Find where the given text appears and provide that cell's center as [x, y] coordinate. 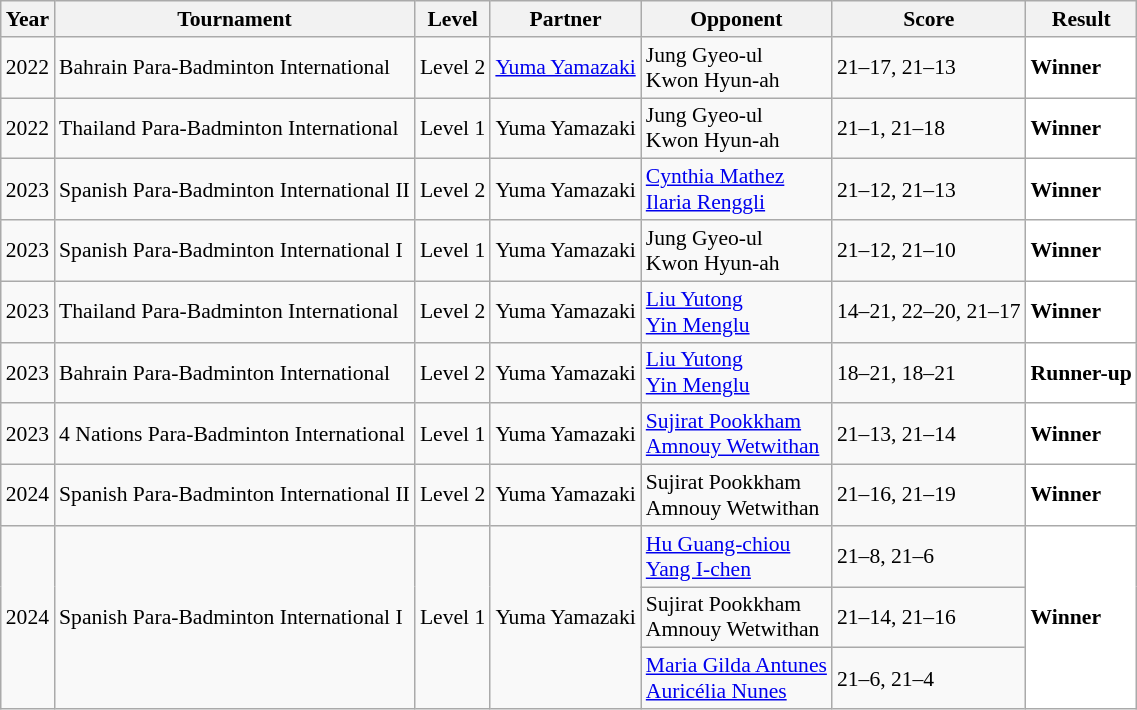
21–12, 21–10 [929, 250]
18–21, 18–21 [929, 372]
Maria Gilda Antunes Auricélia Nunes [736, 678]
21–17, 21–13 [929, 68]
21–16, 21–19 [929, 496]
21–1, 21–18 [929, 128]
21–6, 21–4 [929, 678]
4 Nations Para-Badminton International [234, 434]
21–12, 21–13 [929, 190]
Result [1082, 19]
Tournament [234, 19]
21–8, 21–6 [929, 556]
21–13, 21–14 [929, 434]
Cynthia Mathez Ilaria Renggli [736, 190]
14–21, 22–20, 21–17 [929, 312]
Opponent [736, 19]
Year [28, 19]
Partner [565, 19]
Level [452, 19]
21–14, 21–16 [929, 618]
Runner-up [1082, 372]
Score [929, 19]
Hu Guang-chiou Yang I-chen [736, 556]
